Scan for the cell matching the given text and deliver its [x, y] coordinate at center. 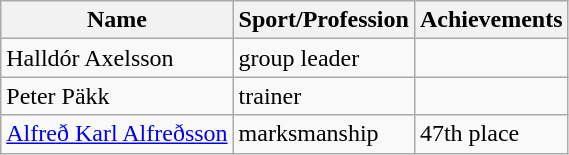
47th place [491, 134]
marksmanship [324, 134]
trainer [324, 96]
Alfreð Karl Alfreðsson [117, 134]
Halldór Axelsson [117, 58]
Name [117, 20]
Achievements [491, 20]
Peter Päkk [117, 96]
group leader [324, 58]
Sport/Profession [324, 20]
